Find where the given text appears and provide that cell's center as [X, Y] coordinate. 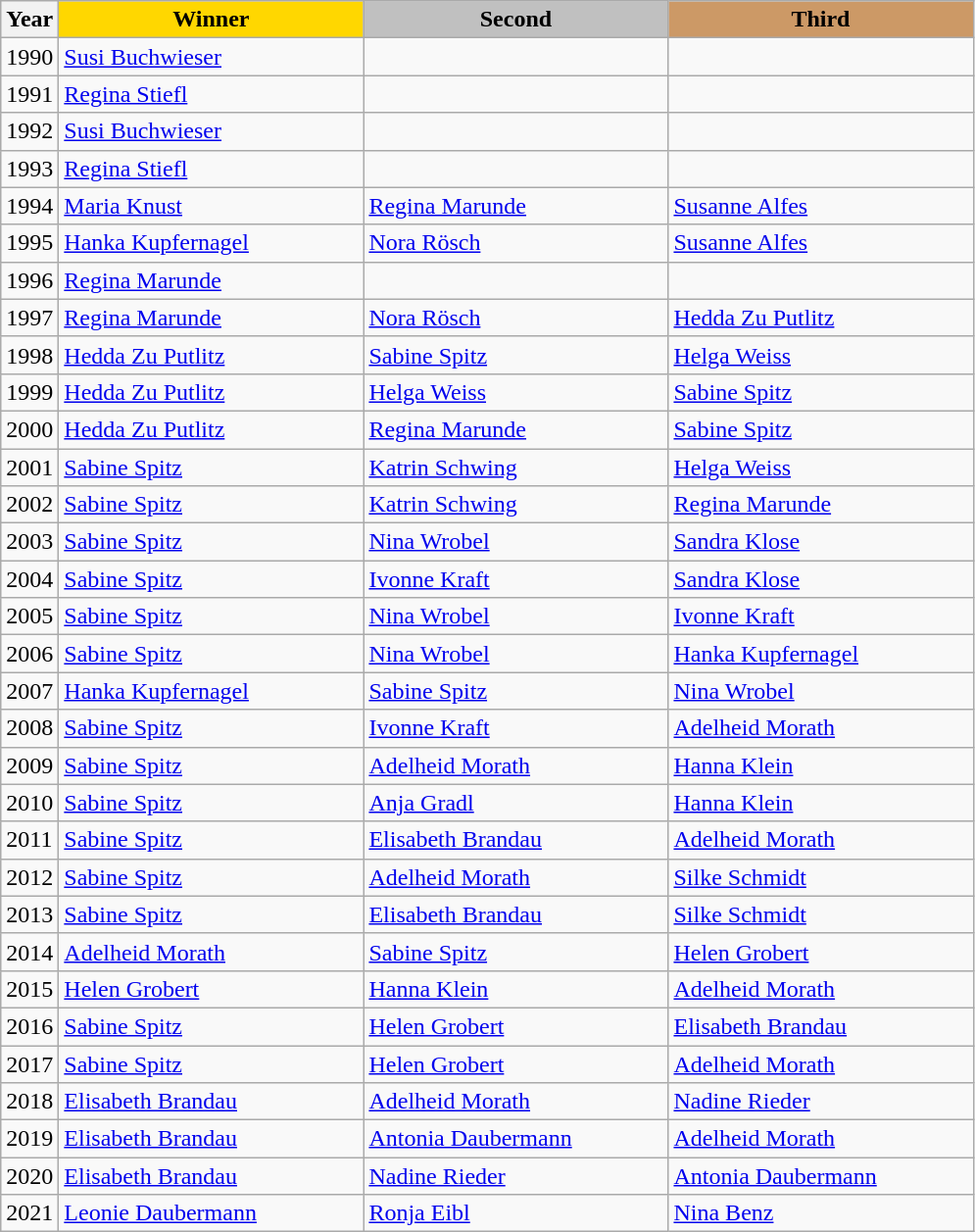
1998 [29, 355]
1999 [29, 392]
2008 [29, 728]
2015 [29, 989]
2011 [29, 840]
2013 [29, 914]
Ronja Eibl [515, 1213]
2021 [29, 1213]
2005 [29, 616]
Second [515, 20]
2018 [29, 1102]
2012 [29, 877]
Maria Knust [212, 206]
2014 [29, 952]
2003 [29, 542]
Anja Gradl [515, 803]
2000 [29, 429]
Third [821, 20]
2010 [29, 803]
2009 [29, 765]
1997 [29, 318]
1991 [29, 94]
1990 [29, 57]
1993 [29, 169]
2017 [29, 1063]
1992 [29, 131]
1994 [29, 206]
2020 [29, 1176]
2019 [29, 1139]
2001 [29, 468]
2016 [29, 1026]
1995 [29, 243]
Leonie Daubermann [212, 1213]
1996 [29, 280]
2007 [29, 691]
2002 [29, 505]
Winner [212, 20]
Nina Benz [821, 1213]
2004 [29, 579]
Year [29, 20]
2006 [29, 654]
